For the text-containing cell, return its midpoint in [x, y] coordinate format. 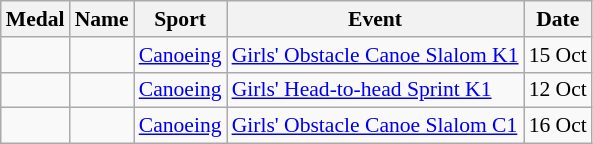
Girls' Head-to-head Sprint K1 [376, 90]
Girls' Obstacle Canoe Slalom K1 [376, 55]
16 Oct [558, 126]
Girls' Obstacle Canoe Slalom C1 [376, 126]
Medal [36, 19]
Sport [180, 19]
15 Oct [558, 55]
Name [102, 19]
12 Oct [558, 90]
Date [558, 19]
Event [376, 19]
